Return the (x, y) coordinate for the center point of the cell that contains the specified text.  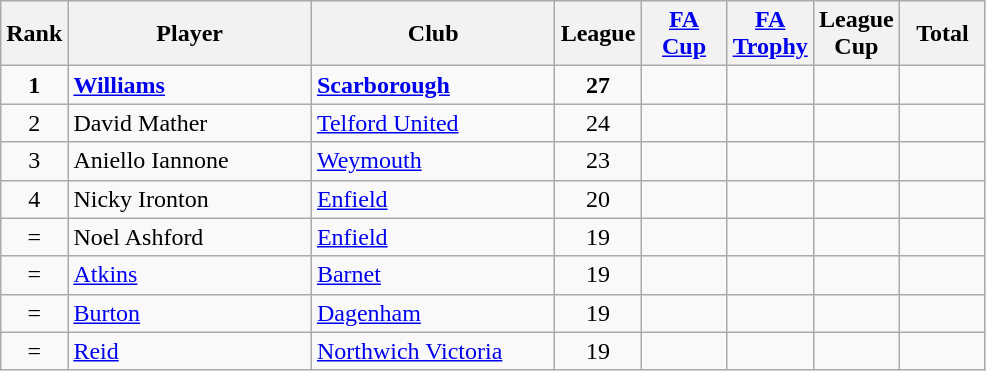
Scarborough (433, 85)
1 (34, 85)
Northwich Victoria (433, 351)
3 (34, 161)
Burton (190, 313)
23 (598, 161)
Total (942, 34)
Reid (190, 351)
Club (433, 34)
2 (34, 123)
Williams (190, 85)
Noel Ashford (190, 237)
League (598, 34)
27 (598, 85)
24 (598, 123)
Player (190, 34)
David Mather (190, 123)
Weymouth (433, 161)
League Cup (856, 34)
Rank (34, 34)
4 (34, 199)
Telford United (433, 123)
FA Cup (684, 34)
Atkins (190, 275)
Barnet (433, 275)
FA Trophy (770, 34)
20 (598, 199)
Nicky Ironton (190, 199)
Dagenham (433, 313)
Aniello Iannone (190, 161)
